Detect which cell encompasses the target text, then output its [x, y] center coordinate. 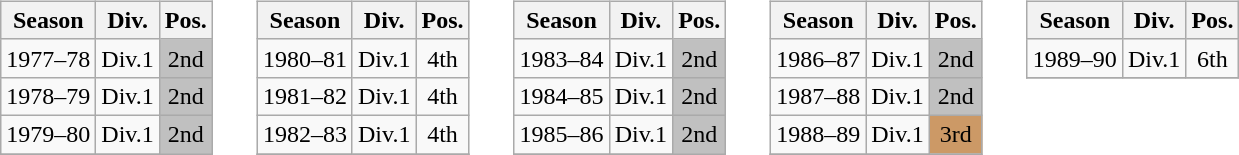
1978–79 [48, 96]
1980–81 [304, 58]
1985–86 [562, 134]
1981–82 [304, 96]
1986–87 [818, 58]
1983–84 [562, 58]
3rd [956, 134]
1984–85 [562, 96]
1979–80 [48, 134]
1982–83 [304, 134]
1988–89 [818, 134]
1989–90 [1074, 58]
1977–78 [48, 58]
1987–88 [818, 96]
6th [1212, 58]
